Locate the cell with the specified text and output its [X, Y] center coordinate. 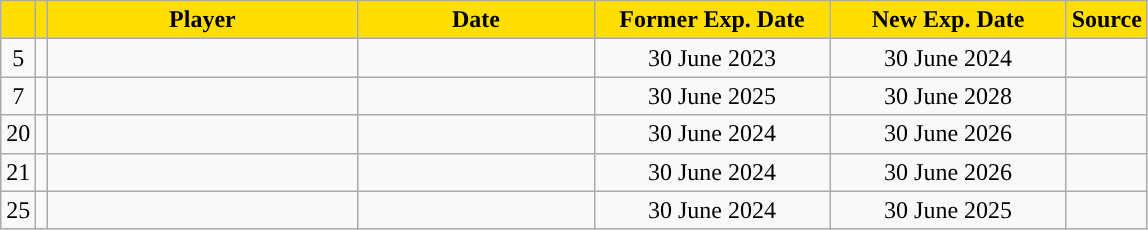
20 [18, 134]
7 [18, 96]
30 June 2028 [948, 96]
Player [202, 20]
New Exp. Date [948, 20]
Former Exp. Date [712, 20]
Date [476, 20]
30 June 2023 [712, 58]
5 [18, 58]
25 [18, 210]
Source [1106, 20]
21 [18, 172]
